From the cell containing the given text, extract its center point as [x, y] coordinate. 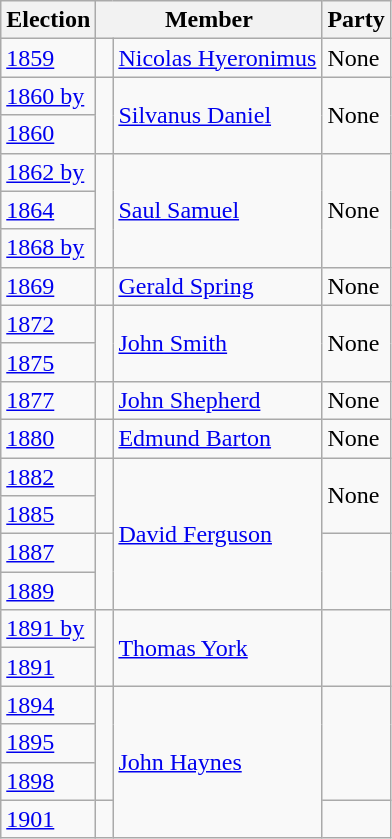
1894 [48, 705]
1877 [48, 400]
1860 [48, 134]
1895 [48, 743]
Election [48, 20]
John Shepherd [218, 400]
1869 [48, 286]
John Smith [218, 343]
1885 [48, 515]
1882 [48, 477]
1898 [48, 781]
1875 [48, 362]
1868 by [48, 248]
Silvanus Daniel [218, 115]
Member [209, 20]
Saul Samuel [218, 210]
1891 [48, 667]
1859 [48, 58]
John Haynes [218, 762]
1864 [48, 210]
1889 [48, 591]
Gerald Spring [218, 286]
1880 [48, 438]
1860 by [48, 96]
Party [356, 20]
1891 by [48, 629]
1901 [48, 819]
David Ferguson [218, 534]
Edmund Barton [218, 438]
1887 [48, 553]
Thomas York [218, 648]
1862 by [48, 172]
1872 [48, 324]
Nicolas Hyeronimus [218, 58]
